Capture the cell that displays the provided text and extract its (X, Y) central coordinate. 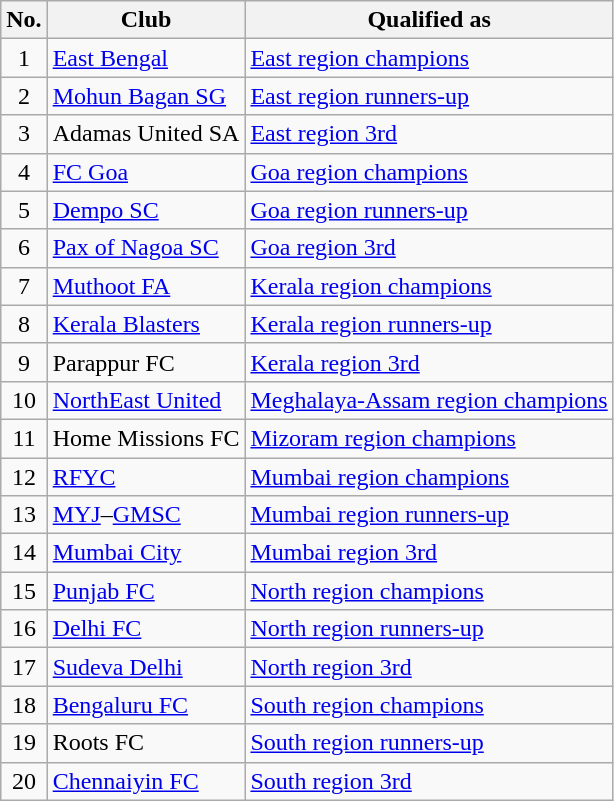
16 (24, 629)
Kerala region runners-up (429, 324)
15 (24, 591)
9 (24, 362)
8 (24, 324)
Mumbai City (146, 553)
Goa region champions (429, 172)
14 (24, 553)
20 (24, 781)
Mumbai region champions (429, 477)
North region 3rd (429, 667)
East region champions (429, 58)
17 (24, 667)
RFYC (146, 477)
North region champions (429, 591)
FC Goa (146, 172)
Adamas United SA (146, 134)
Parappur FC (146, 362)
11 (24, 438)
3 (24, 134)
NorthEast United (146, 400)
Mumbai region runners-up (429, 515)
Mumbai region 3rd (429, 553)
18 (24, 705)
13 (24, 515)
5 (24, 210)
Muthoot FA (146, 286)
Roots FC (146, 743)
Kerala region champions (429, 286)
19 (24, 743)
2 (24, 96)
East region 3rd (429, 134)
South region 3rd (429, 781)
Kerala Blasters (146, 324)
Sudeva Delhi (146, 667)
South region champions (429, 705)
Goa region runners-up (429, 210)
Chennaiyin FC (146, 781)
South region runners-up (429, 743)
Qualified as (429, 20)
Home Missions FC (146, 438)
Goa region 3rd (429, 248)
12 (24, 477)
MYJ–GMSC (146, 515)
1 (24, 58)
Meghalaya-Assam region champions (429, 400)
Kerala region 3rd (429, 362)
4 (24, 172)
Pax of Nagoa SC (146, 248)
Delhi FC (146, 629)
7 (24, 286)
10 (24, 400)
Mizoram region champions (429, 438)
No. (24, 20)
North region runners-up (429, 629)
Dempo SC (146, 210)
East Bengal (146, 58)
Club (146, 20)
6 (24, 248)
East region runners-up (429, 96)
Bengaluru FC (146, 705)
Mohun Bagan SG (146, 96)
Punjab FC (146, 591)
